Return [X, Y] of the center of cell containing provided text 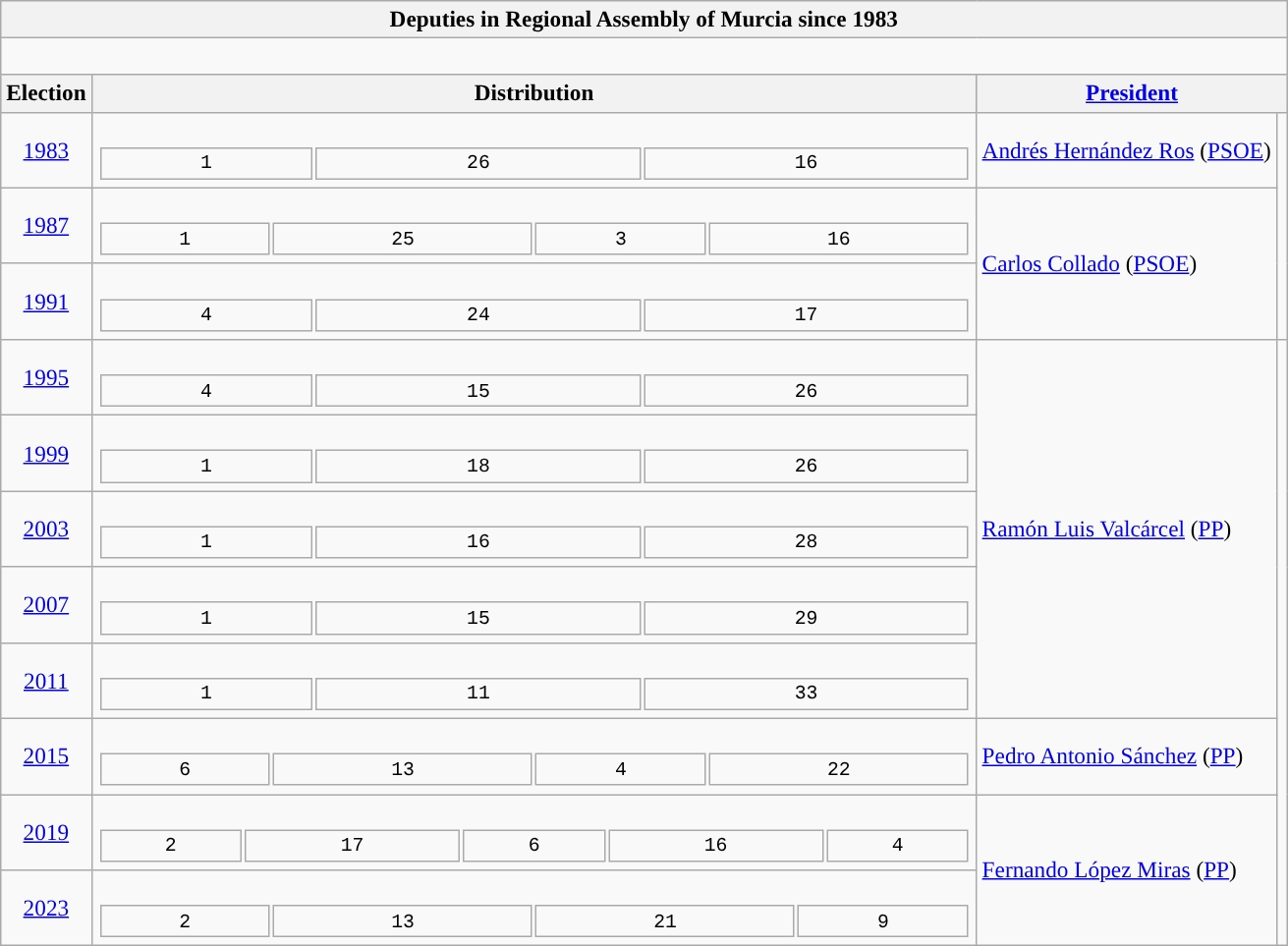
1 11 33 [534, 680]
Election [46, 93]
4 15 26 [534, 377]
4 24 17 [534, 301]
18 [479, 466]
2 13 21 9 [534, 908]
President [1132, 93]
Carlos Collado (PSOE) [1126, 263]
1995 [46, 377]
29 [806, 617]
1 18 26 [534, 452]
2003 [46, 529]
25 [403, 238]
6 13 4 22 [534, 756]
22 [839, 768]
Pedro Antonio Sánchez (PP) [1126, 756]
Ramón Luis Valcárcel (PP) [1126, 529]
21 [665, 921]
1991 [46, 301]
9 [883, 921]
2015 [46, 756]
1 15 29 [534, 605]
33 [806, 694]
3 [621, 238]
Andrés Hernández Ros (PSOE) [1126, 149]
1 26 16 [534, 149]
2 17 6 16 4 [534, 831]
2019 [46, 831]
1983 [46, 149]
1 25 3 16 [534, 226]
2023 [46, 908]
Fernando López Miras (PP) [1126, 869]
24 [479, 314]
1 16 28 [534, 529]
11 [479, 694]
28 [806, 542]
1999 [46, 452]
Deputies in Regional Assembly of Murcia since 1983 [644, 19]
2011 [46, 680]
1987 [46, 226]
Distribution [534, 93]
2007 [46, 605]
